Find where the given text appears and provide that cell's center as (X, Y) coordinate. 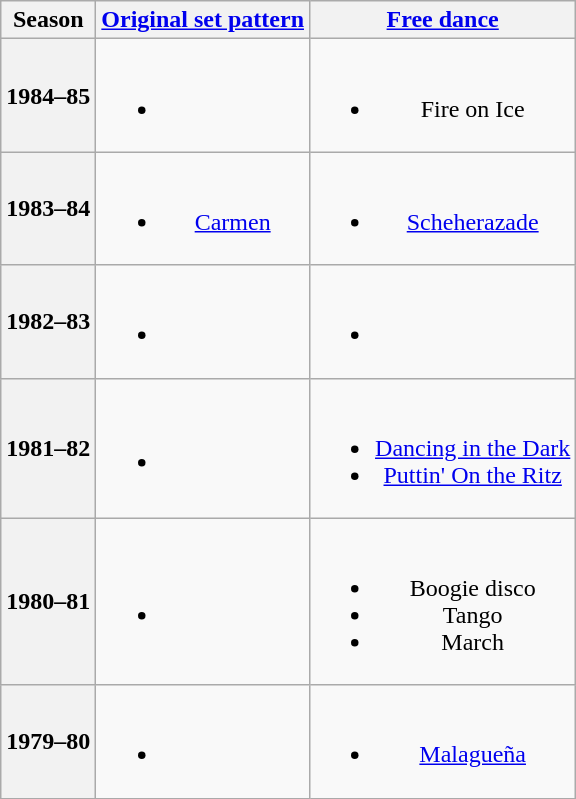
Scheherazade (443, 208)
1981–82 (48, 448)
Fire on Ice (443, 96)
Free dance (443, 20)
Original set pattern (203, 20)
1982–83 (48, 322)
1979–80 (48, 742)
1983–84 (48, 208)
Dancing in the Dark Puttin' On the Ritz (443, 448)
Season (48, 20)
Boogie discoTangoMarch (443, 602)
Malagueña (443, 742)
1984–85 (48, 96)
1980–81 (48, 602)
Carmen (203, 208)
